Scan for the cell matching the given text and deliver its (X, Y) coordinate at center. 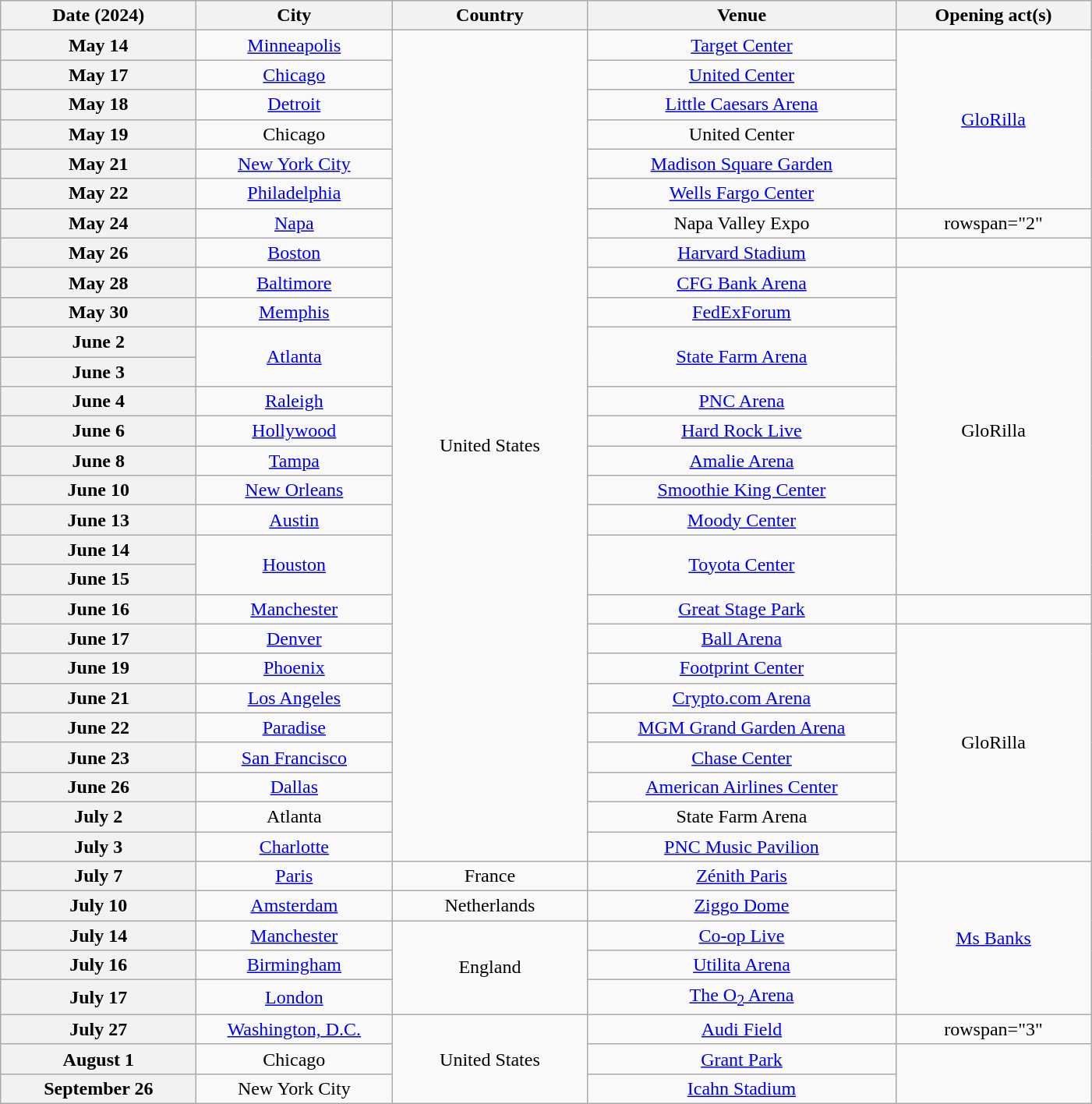
Houston (295, 564)
June 23 (98, 757)
July 17 (98, 997)
June 17 (98, 639)
May 17 (98, 75)
Smoothie King Center (742, 490)
PNC Music Pavilion (742, 846)
Tampa (295, 461)
Chase Center (742, 757)
May 28 (98, 282)
Toyota Center (742, 564)
Raleigh (295, 402)
Paris (295, 876)
Memphis (295, 312)
Denver (295, 639)
City (295, 16)
July 27 (98, 1029)
FedExForum (742, 312)
June 3 (98, 372)
May 21 (98, 164)
rowspan="3" (993, 1029)
Hollywood (295, 431)
Opening act(s) (993, 16)
Harvard Stadium (742, 253)
Madison Square Garden (742, 164)
Charlotte (295, 846)
Icahn Stadium (742, 1088)
July 16 (98, 965)
May 26 (98, 253)
September 26 (98, 1088)
June 4 (98, 402)
England (489, 968)
American Airlines Center (742, 787)
June 14 (98, 550)
Amalie Arena (742, 461)
Dallas (295, 787)
Utilita Arena (742, 965)
rowspan="2" (993, 223)
Napa Valley Expo (742, 223)
Ball Arena (742, 639)
Great Stage Park (742, 609)
San Francisco (295, 757)
June 10 (98, 490)
Co-op Live (742, 936)
London (295, 997)
Date (2024) (98, 16)
Crypto.com Arena (742, 698)
Paradise (295, 727)
June 2 (98, 341)
Target Center (742, 45)
May 14 (98, 45)
June 8 (98, 461)
New Orleans (295, 490)
Austin (295, 520)
May 24 (98, 223)
Phoenix (295, 668)
Baltimore (295, 282)
May 18 (98, 104)
Zénith Paris (742, 876)
June 22 (98, 727)
Ziggo Dome (742, 906)
Napa (295, 223)
July 10 (98, 906)
Hard Rock Live (742, 431)
Ms Banks (993, 939)
Amsterdam (295, 906)
Birmingham (295, 965)
June 13 (98, 520)
June 16 (98, 609)
May 19 (98, 134)
Philadelphia (295, 193)
May 30 (98, 312)
Audi Field (742, 1029)
Footprint Center (742, 668)
France (489, 876)
Moody Center (742, 520)
June 19 (98, 668)
Boston (295, 253)
MGM Grand Garden Arena (742, 727)
July 3 (98, 846)
July 2 (98, 816)
Washington, D.C. (295, 1029)
Grant Park (742, 1059)
June 15 (98, 579)
Country (489, 16)
June 21 (98, 698)
Minneapolis (295, 45)
PNC Arena (742, 402)
August 1 (98, 1059)
CFG Bank Arena (742, 282)
Little Caesars Arena (742, 104)
July 7 (98, 876)
Venue (742, 16)
May 22 (98, 193)
Detroit (295, 104)
Los Angeles (295, 698)
July 14 (98, 936)
June 6 (98, 431)
Wells Fargo Center (742, 193)
The O2 Arena (742, 997)
Netherlands (489, 906)
June 26 (98, 787)
